Determine the [x, y] coordinate at the center of the cell enclosing the given text.  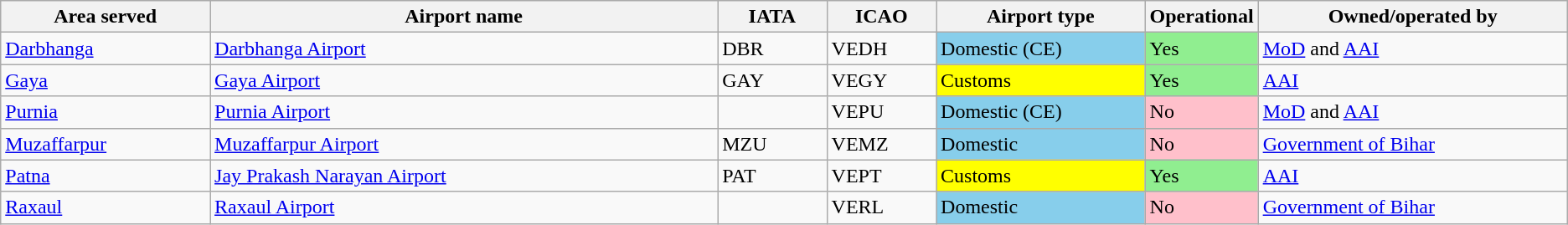
Area served [106, 17]
IATA [772, 17]
Airport type [1041, 17]
VEMZ [881, 144]
Gaya Airport [464, 80]
Gaya [106, 80]
Darbhanga Airport [464, 49]
Darbhanga [106, 49]
VEGY [881, 80]
Purnia Airport [464, 112]
MZU [772, 144]
VEPU [881, 112]
VERL [881, 207]
VEPT [881, 176]
DBR [772, 49]
Muzaffarpur [106, 144]
Muzaffarpur Airport [464, 144]
VEDH [881, 49]
Patna [106, 176]
Airport name [464, 17]
Operational [1201, 17]
PAT [772, 176]
Jay Prakash Narayan Airport [464, 176]
Raxaul [106, 207]
GAY [772, 80]
Purnia [106, 112]
ICAO [881, 17]
Owned/operated by [1412, 17]
Raxaul Airport [464, 207]
